Identify which cell holds the provided text, then report its [x, y] central coordinate. 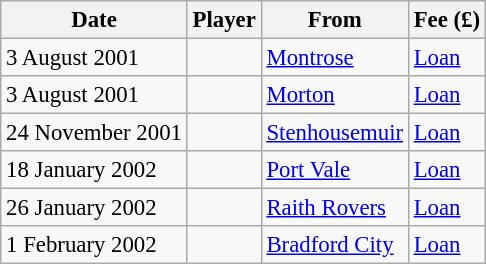
Bradford City [334, 245]
Player [224, 20]
24 November 2001 [94, 133]
Fee (£) [446, 20]
Port Vale [334, 170]
26 January 2002 [94, 208]
Stenhousemuir [334, 133]
Raith Rovers [334, 208]
Date [94, 20]
Morton [334, 95]
18 January 2002 [94, 170]
1 February 2002 [94, 245]
Montrose [334, 58]
From [334, 20]
